Search for the cell housing the specified text and yield its (x, y) center coordinate. 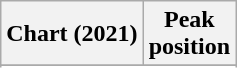
Chart (2021) (72, 34)
Peakposition (189, 34)
